Detect which cell encompasses the target text, then output its [X, Y] center coordinate. 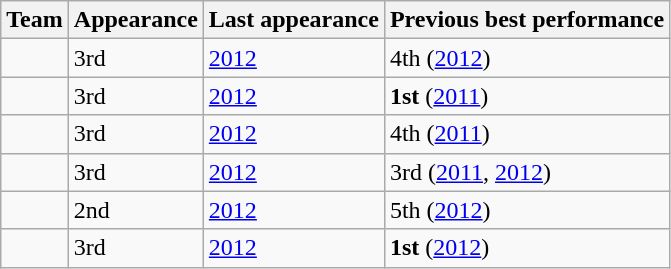
1st (2011) [526, 96]
3rd (2011, 2012) [526, 172]
Previous best performance [526, 20]
Team [35, 20]
4th (2011) [526, 134]
5th (2012) [526, 210]
2nd [136, 210]
Appearance [136, 20]
Last appearance [294, 20]
4th (2012) [526, 58]
1st (2012) [526, 248]
